For the text-containing cell, return its midpoint in [x, y] coordinate format. 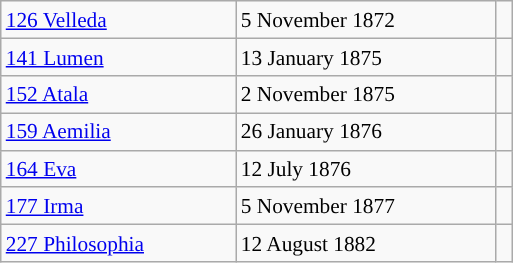
12 August 1882 [366, 244]
13 January 1875 [366, 56]
177 Irma [118, 206]
2 November 1875 [366, 94]
141 Lumen [118, 56]
164 Eva [118, 168]
152 Atala [118, 94]
159 Aemilia [118, 132]
5 November 1872 [366, 20]
5 November 1877 [366, 206]
227 Philosophia [118, 244]
26 January 1876 [366, 132]
126 Velleda [118, 20]
12 July 1876 [366, 168]
